Detect which cell encompasses the target text, then output its (X, Y) center coordinate. 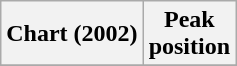
Chart (2002) (72, 34)
Peakposition (189, 34)
